Provide the [X, Y] coordinate of the cell's center where the given text is located.  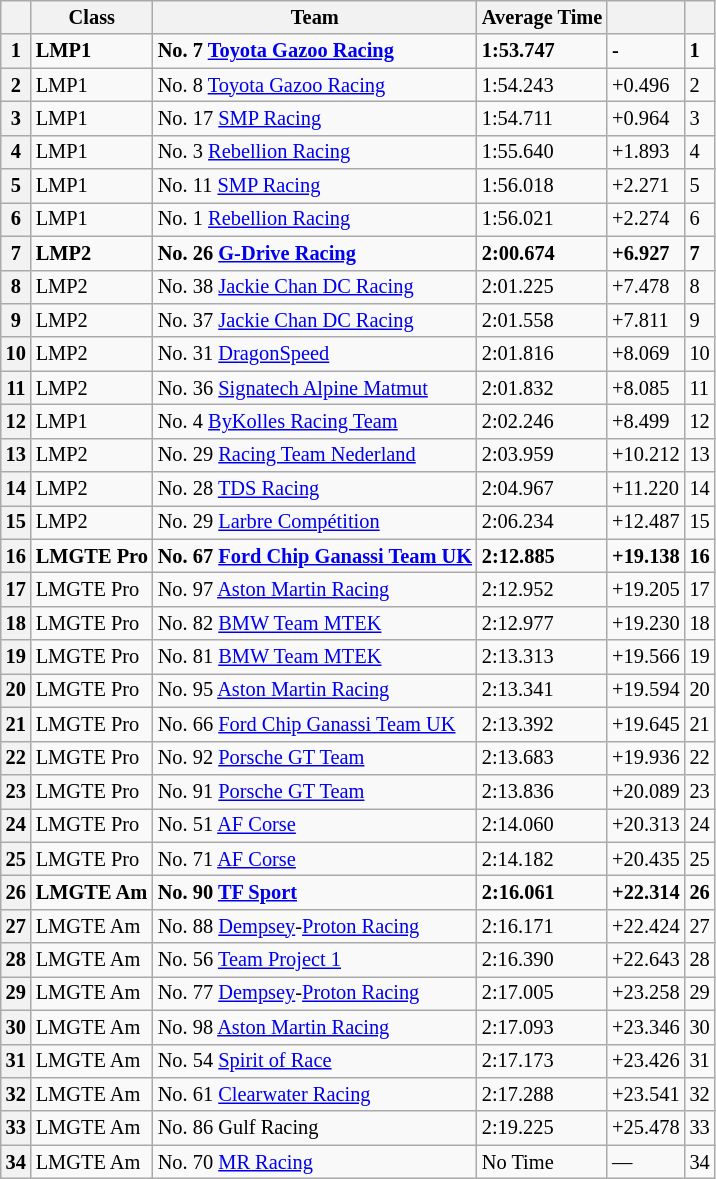
- [646, 51]
+19.936 [646, 758]
1:54.711 [542, 118]
No. 70 MR Racing [315, 1162]
No. 82 BMW Team MTEK [315, 623]
+19.138 [646, 556]
+10.212 [646, 455]
+22.314 [646, 892]
2:02.246 [542, 421]
No. 95 Aston Martin Racing [315, 690]
No. 4 ByKolles Racing Team [315, 421]
2:00.674 [542, 253]
2:14.060 [542, 825]
2:17.288 [542, 1094]
No. 66 Ford Chip Ganassi Team UK [315, 724]
+22.424 [646, 926]
No. 11 SMP Racing [315, 186]
2:03.959 [542, 455]
1:53.747 [542, 51]
2:13.836 [542, 791]
No. 92 Porsche GT Team [315, 758]
No. 61 Clearwater Racing [315, 1094]
+12.487 [646, 522]
1:55.640 [542, 152]
No. 26 G-Drive Racing [315, 253]
No. 37 Jackie Chan DC Racing [315, 320]
2:13.683 [542, 758]
+19.645 [646, 724]
No. 86 Gulf Racing [315, 1128]
No. 56 Team Project 1 [315, 960]
+7.811 [646, 320]
+6.927 [646, 253]
+8.499 [646, 421]
+0.496 [646, 85]
2:16.390 [542, 960]
No. 98 Aston Martin Racing [315, 1027]
2:14.182 [542, 859]
2:13.392 [542, 724]
No. 29 Racing Team Nederland [315, 455]
2:16.171 [542, 926]
+20.435 [646, 859]
+20.313 [646, 825]
2:01.832 [542, 388]
+23.426 [646, 1061]
No. 38 Jackie Chan DC Racing [315, 287]
No Time [542, 1162]
+19.205 [646, 589]
+2.274 [646, 219]
2:06.234 [542, 522]
2:17.005 [542, 993]
+2.271 [646, 186]
No. 67 Ford Chip Ganassi Team UK [315, 556]
+20.089 [646, 791]
No. 90 TF Sport [315, 892]
No. 91 Porsche GT Team [315, 791]
No. 71 AF Corse [315, 859]
2:17.093 [542, 1027]
2:01.816 [542, 354]
+19.230 [646, 623]
1:56.021 [542, 219]
Class [92, 17]
2:19.225 [542, 1128]
No. 29 Larbre Compétition [315, 522]
+19.594 [646, 690]
No. 77 Dempsey-Proton Racing [315, 993]
Team [315, 17]
1:54.243 [542, 85]
2:04.967 [542, 489]
No. 51 AF Corse [315, 825]
2:13.313 [542, 657]
No. 8 Toyota Gazoo Racing [315, 85]
+23.346 [646, 1027]
2:12.885 [542, 556]
+8.085 [646, 388]
2:01.558 [542, 320]
2:13.341 [542, 690]
No. 3 Rebellion Racing [315, 152]
+22.643 [646, 960]
+23.541 [646, 1094]
No. 81 BMW Team MTEK [315, 657]
+23.258 [646, 993]
2:16.061 [542, 892]
Average Time [542, 17]
No. 97 Aston Martin Racing [315, 589]
1:56.018 [542, 186]
2:17.173 [542, 1061]
+8.069 [646, 354]
+0.964 [646, 118]
No. 28 TDS Racing [315, 489]
+1.893 [646, 152]
2:01.225 [542, 287]
+19.566 [646, 657]
No. 1 Rebellion Racing [315, 219]
No. 31 DragonSpeed [315, 354]
— [646, 1162]
No. 36 Signatech Alpine Matmut [315, 388]
No. 88 Dempsey-Proton Racing [315, 926]
+7.478 [646, 287]
No. 17 SMP Racing [315, 118]
+25.478 [646, 1128]
No. 54 Spirit of Race [315, 1061]
2:12.977 [542, 623]
+11.220 [646, 489]
No. 7 Toyota Gazoo Racing [315, 51]
2:12.952 [542, 589]
